Find where the given text appears and provide that cell's center as [X, Y] coordinate. 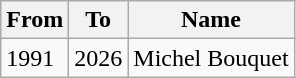
1991 [35, 58]
Michel Bouquet [211, 58]
From [35, 20]
To [98, 20]
2026 [98, 58]
Name [211, 20]
